From the cell containing the given text, extract its center point as [X, Y] coordinate. 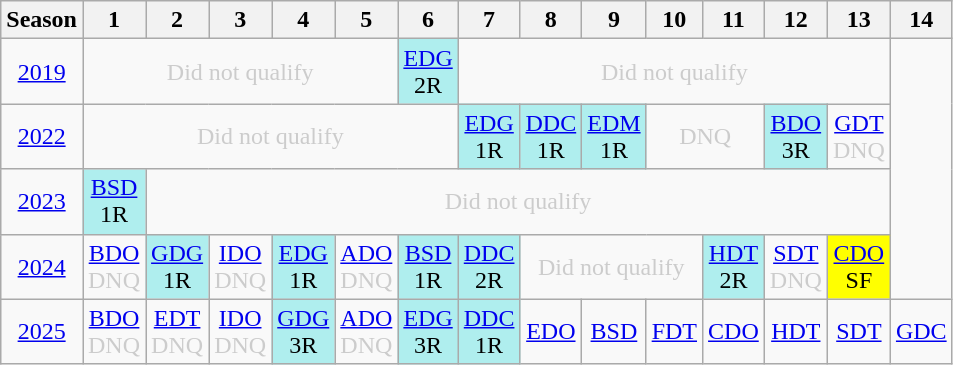
SDTDNQ [796, 266]
9 [614, 20]
7 [489, 20]
4 [304, 20]
EDTDNQ [178, 332]
GDG1R [178, 266]
2024 [42, 266]
HDT [796, 332]
Season [42, 20]
DNQ [705, 136]
2023 [42, 202]
GDG3R [304, 332]
HDT2R [734, 266]
EDO [551, 332]
GDC [921, 332]
6 [428, 20]
CDO [734, 332]
14 [921, 20]
DDC2R [489, 266]
EDM1R [614, 136]
SDT [858, 332]
EDG2R [428, 72]
2 [178, 20]
2022 [42, 136]
10 [674, 20]
1 [114, 20]
BSD [614, 332]
11 [734, 20]
FDT [674, 332]
12 [796, 20]
EDG3R [428, 332]
GDTDNQ [858, 136]
CDOSF [858, 266]
2019 [42, 72]
3 [240, 20]
5 [366, 20]
13 [858, 20]
BDO3R [796, 136]
8 [551, 20]
2025 [42, 332]
